From the cell containing the given text, extract its center point as [X, Y] coordinate. 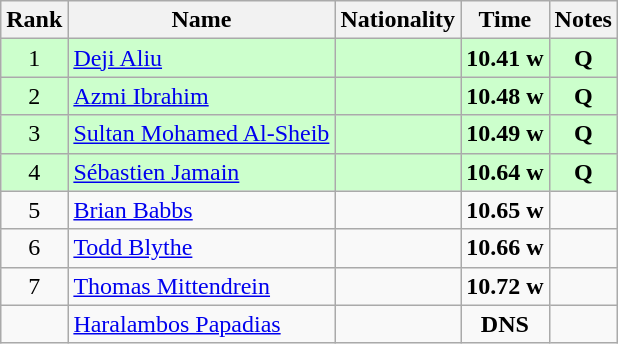
10.41 w [505, 58]
10.64 w [505, 172]
Brian Babbs [202, 210]
Todd Blythe [202, 248]
10.49 w [505, 134]
6 [34, 248]
1 [34, 58]
10.66 w [505, 248]
Sébastien Jamain [202, 172]
4 [34, 172]
5 [34, 210]
10.48 w [505, 96]
Name [202, 20]
Rank [34, 20]
Haralambos Papadias [202, 324]
10.72 w [505, 286]
7 [34, 286]
Notes [583, 20]
DNS [505, 324]
Sultan Mohamed Al-Sheib [202, 134]
2 [34, 96]
Time [505, 20]
Deji Aliu [202, 58]
Nationality [398, 20]
Azmi Ibrahim [202, 96]
10.65 w [505, 210]
3 [34, 134]
Thomas Mittendrein [202, 286]
